Search for the cell housing the specified text and yield its (x, y) center coordinate. 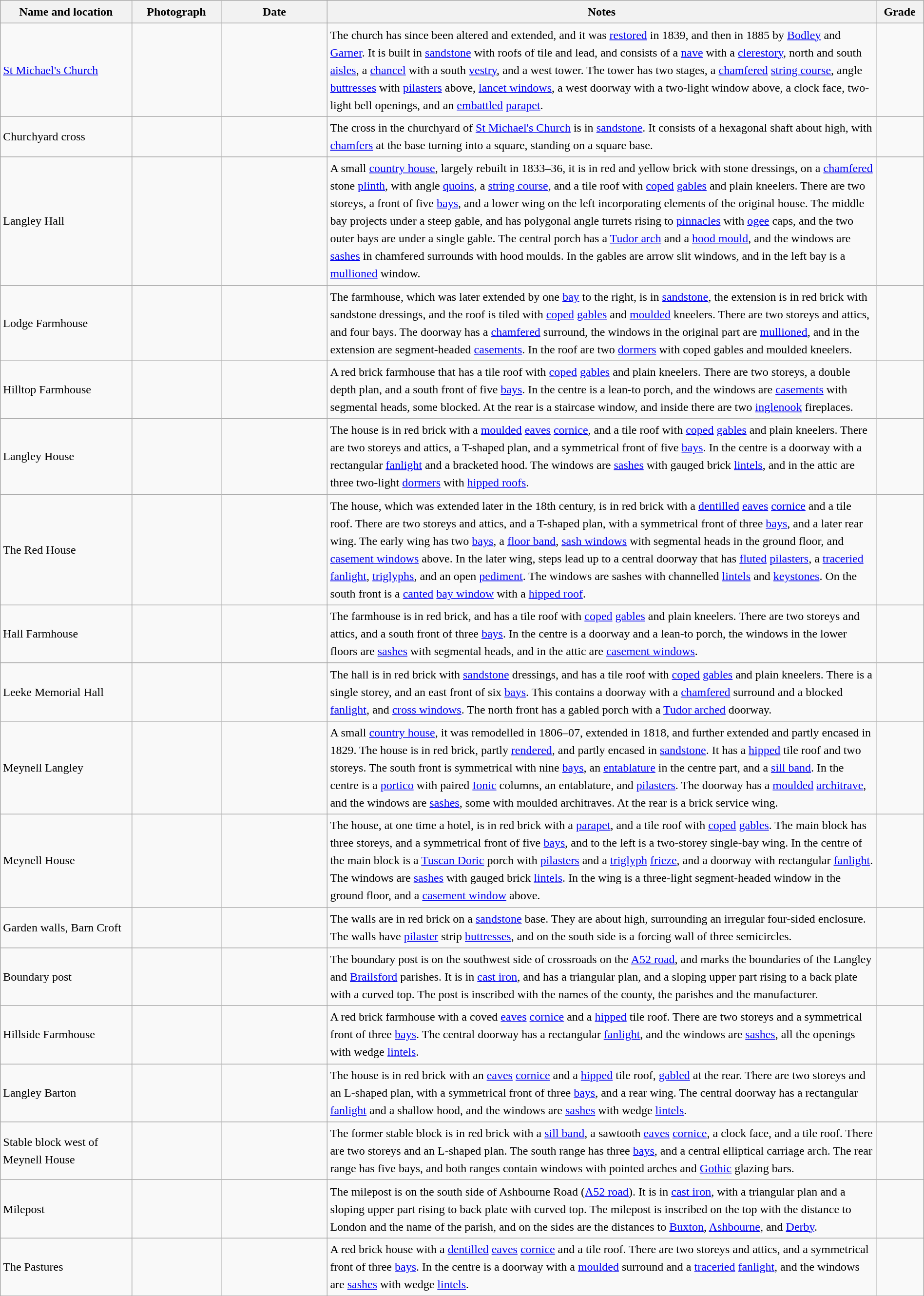
Hillside Farmhouse (66, 1035)
Langley House (66, 456)
Milepost (66, 1209)
Garden walls, Barn Croft (66, 928)
Photograph (176, 12)
Date (274, 12)
Langley Hall (66, 221)
Langley Barton (66, 1093)
Hilltop Farmhouse (66, 390)
Grade (900, 12)
Hall Farmhouse (66, 634)
Stable block west of Meynell House (66, 1151)
Name and location (66, 12)
Notes (601, 12)
Meynell House (66, 861)
Churchyard cross (66, 136)
Meynell Langley (66, 767)
The Pastures (66, 1267)
The Red House (66, 550)
St Michael's Church (66, 70)
Boundary post (66, 977)
Leeke Memorial Hall (66, 692)
Lodge Farmhouse (66, 323)
